Determine the (x, y) coordinate at the center of the cell enclosing the given text.  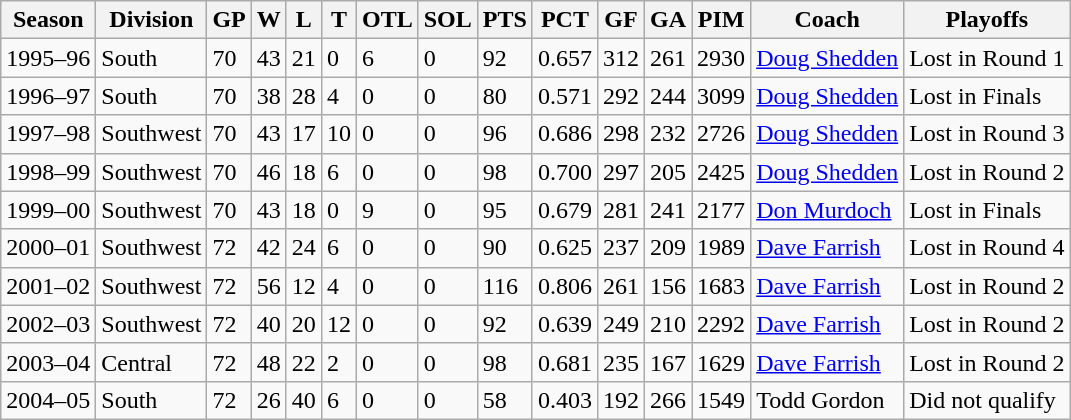
2425 (722, 172)
PIM (722, 20)
96 (504, 134)
2002–03 (48, 324)
0.679 (564, 210)
0.657 (564, 58)
205 (668, 172)
95 (504, 210)
42 (268, 248)
2 (338, 362)
0.639 (564, 324)
Lost in Round 3 (987, 134)
T (338, 20)
1999–00 (48, 210)
1996–97 (48, 96)
0.686 (564, 134)
312 (620, 58)
1997–98 (48, 134)
1629 (722, 362)
0.681 (564, 362)
9 (387, 210)
21 (304, 58)
GA (668, 20)
241 (668, 210)
2000–01 (48, 248)
24 (304, 248)
116 (504, 286)
2177 (722, 210)
GF (620, 20)
Did not qualify (987, 400)
2001–02 (48, 286)
281 (620, 210)
2004–05 (48, 400)
292 (620, 96)
1998–99 (48, 172)
Division (152, 20)
0.700 (564, 172)
2003–04 (48, 362)
3099 (722, 96)
Playoffs (987, 20)
1549 (722, 400)
W (268, 20)
2292 (722, 324)
0.625 (564, 248)
L (304, 20)
297 (620, 172)
192 (620, 400)
2726 (722, 134)
266 (668, 400)
Lost in Round 1 (987, 58)
1683 (722, 286)
2930 (722, 58)
Lost in Round 4 (987, 248)
GP (229, 20)
SOL (448, 20)
235 (620, 362)
Todd Gordon (828, 400)
Season (48, 20)
48 (268, 362)
Don Murdoch (828, 210)
Central (152, 362)
26 (268, 400)
46 (268, 172)
0.571 (564, 96)
17 (304, 134)
22 (304, 362)
167 (668, 362)
10 (338, 134)
156 (668, 286)
20 (304, 324)
232 (668, 134)
56 (268, 286)
58 (504, 400)
1989 (722, 248)
28 (304, 96)
80 (504, 96)
244 (668, 96)
Coach (828, 20)
PCT (564, 20)
0.403 (564, 400)
209 (668, 248)
298 (620, 134)
237 (620, 248)
38 (268, 96)
90 (504, 248)
1995–96 (48, 58)
0.806 (564, 286)
PTS (504, 20)
210 (668, 324)
OTL (387, 20)
249 (620, 324)
